Detect which cell encompasses the target text, then output its [x, y] center coordinate. 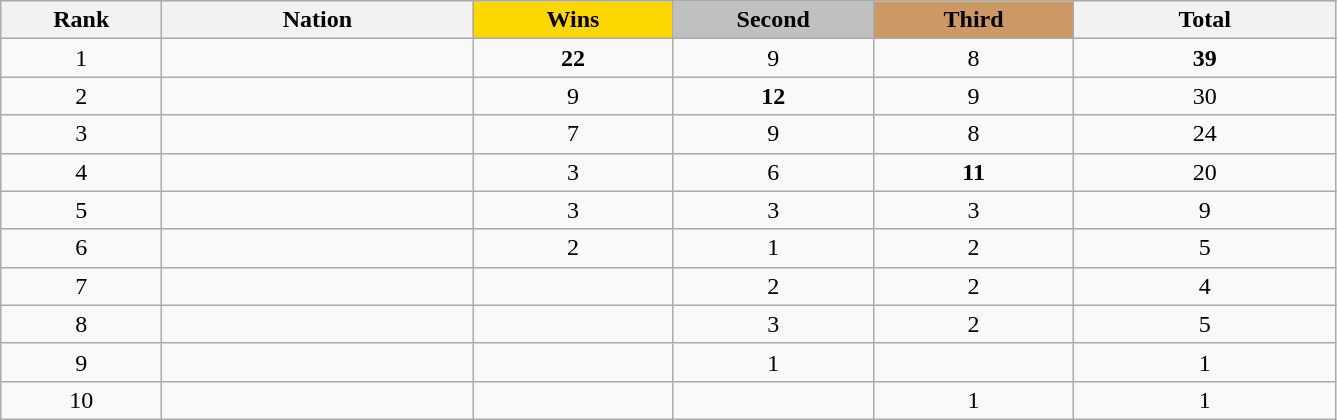
Second [773, 20]
10 [82, 400]
Third [973, 20]
22 [573, 58]
Nation [318, 20]
Rank [82, 20]
24 [1205, 134]
12 [773, 96]
30 [1205, 96]
Wins [573, 20]
39 [1205, 58]
20 [1205, 172]
11 [973, 172]
Total [1205, 20]
